Extract the (X, Y) coordinate from the center of the cell holding the provided text.  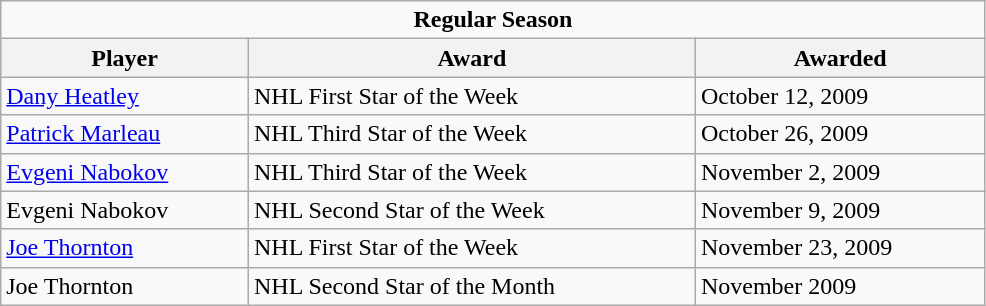
November 2009 (840, 286)
November 23, 2009 (840, 248)
Dany Heatley (125, 96)
October 26, 2009 (840, 134)
November 2, 2009 (840, 172)
Regular Season (493, 20)
Patrick Marleau (125, 134)
NHL Second Star of the Month (472, 286)
Awarded (840, 58)
Player (125, 58)
NHL Second Star of the Week (472, 210)
Award (472, 58)
October 12, 2009 (840, 96)
November 9, 2009 (840, 210)
